From the cell containing the given text, extract its center point as [x, y] coordinate. 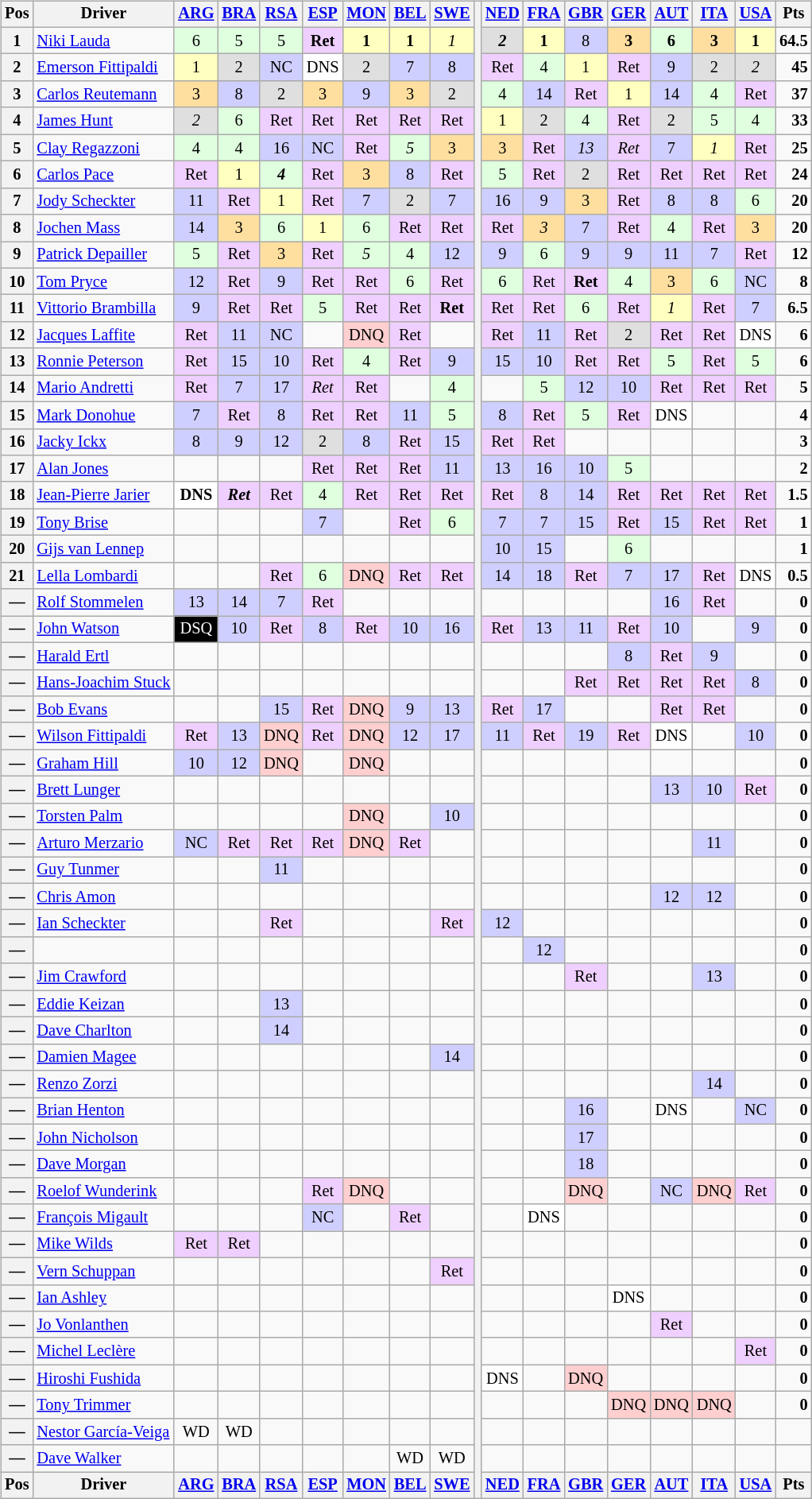
33 [793, 121]
James Hunt [103, 121]
24 [793, 175]
Graham Hill [103, 763]
1.5 [793, 495]
Patrick Depailler [103, 255]
Tony Trimmer [103, 1405]
John Nicholson [103, 1137]
Jochen Mass [103, 228]
Nestor García-Veiga [103, 1431]
37 [793, 95]
Torsten Palm [103, 816]
Tom Pryce [103, 281]
Wilson Fittipaldi [103, 736]
45 [793, 68]
Michel Leclère [103, 1351]
John Watson [103, 629]
Carlos Reutemann [103, 95]
25 [793, 148]
Ronnie Peterson [103, 362]
Brian Henton [103, 1111]
64.5 [793, 41]
Mark Donohue [103, 415]
DSQ [195, 629]
Tony Brise [103, 522]
Bob Evans [103, 710]
Mike Wilds [103, 1245]
Alan Jones [103, 469]
Niki Lauda [103, 41]
Roelof Wunderink [103, 1191]
Renzo Zorzi [103, 1084]
Lella Lombardi [103, 575]
21 [17, 575]
Chris Amon [103, 897]
Gijs van Lennep [103, 549]
Hiroshi Fushida [103, 1378]
Jacques Laffite [103, 335]
Jim Crawford [103, 977]
Jo Vonlanthen [103, 1325]
0.5 [793, 575]
Arturo Merzario [103, 843]
Jacky Ickx [103, 442]
Rolf Stommelen [103, 602]
Jody Scheckter [103, 201]
Dave Charlton [103, 1031]
6.5 [793, 308]
Guy Tunmer [103, 870]
Damien Magee [103, 1057]
Ian Scheckter [103, 924]
Dave Morgan [103, 1164]
Emerson Fittipaldi [103, 68]
Ian Ashley [103, 1298]
Jean-Pierre Jarier [103, 495]
Vern Schuppan [103, 1271]
Clay Regazzoni [103, 148]
Eddie Keizan [103, 1004]
Dave Walker [103, 1458]
François Migault [103, 1218]
Mario Andretti [103, 389]
Harald Ertl [103, 656]
Vittorio Brambilla [103, 308]
Brett Lunger [103, 790]
Carlos Pace [103, 175]
Hans-Joachim Stuck [103, 683]
